Search for the cell housing the specified text and yield its (X, Y) center coordinate. 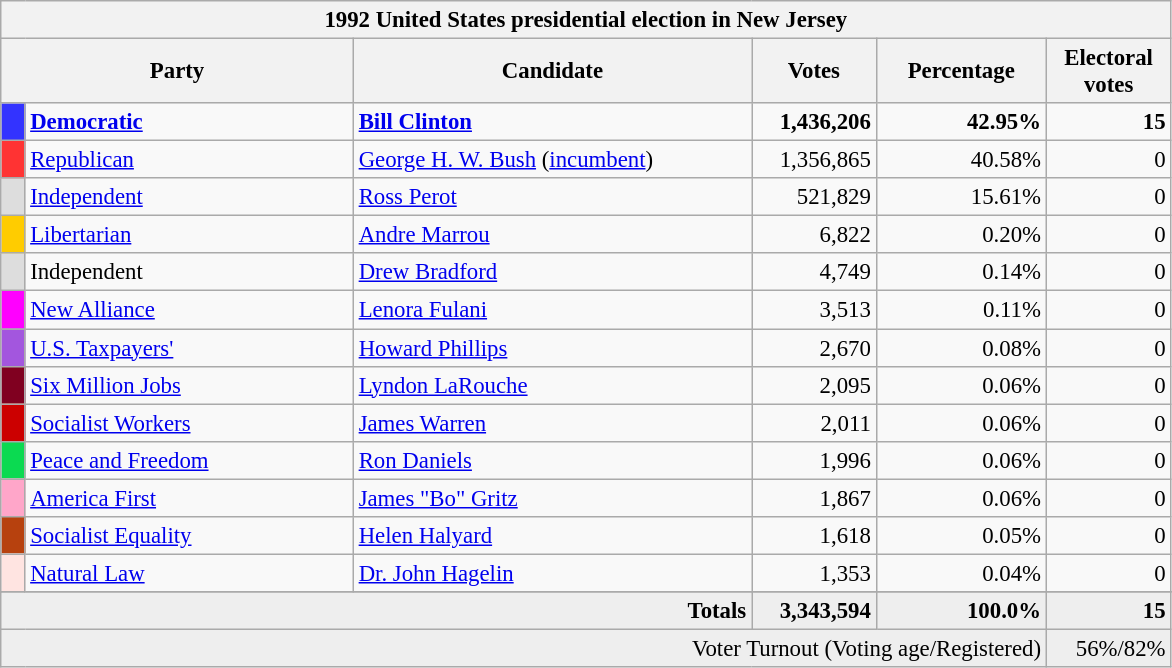
Howard Phillips (552, 348)
Democratic (189, 122)
40.58% (961, 160)
3,513 (814, 310)
Drew Bradford (552, 273)
42.95% (961, 122)
Natural Law (189, 573)
56%/82% (1108, 648)
Voter Turnout (Voting age/Registered) (524, 648)
Six Million Jobs (189, 385)
1,353 (814, 573)
Socialist Equality (189, 536)
1,356,865 (814, 160)
1,436,206 (814, 122)
0.20% (961, 235)
Libertarian (189, 235)
4,749 (814, 273)
U.S. Taxpayers' (189, 348)
1,867 (814, 498)
Lyndon LaRouche (552, 385)
George H. W. Bush (incumbent) (552, 160)
0.08% (961, 348)
100.0% (961, 611)
0.04% (961, 573)
Andre Marrou (552, 235)
Helen Halyard (552, 536)
Dr. John Hagelin (552, 573)
Ron Daniels (552, 460)
Votes (814, 72)
Bill Clinton (552, 122)
521,829 (814, 197)
0.05% (961, 536)
0.11% (961, 310)
New Alliance (189, 310)
Party (178, 72)
James "Bo" Gritz (552, 498)
Electoral votes (1108, 72)
America First (189, 498)
Lenora Fulani (552, 310)
2,095 (814, 385)
15.61% (961, 197)
Candidate (552, 72)
1,618 (814, 536)
2,670 (814, 348)
James Warren (552, 423)
Percentage (961, 72)
3,343,594 (814, 611)
0.14% (961, 273)
Peace and Freedom (189, 460)
Ross Perot (552, 197)
2,011 (814, 423)
Republican (189, 160)
1992 United States presidential election in New Jersey (586, 20)
1,996 (814, 460)
6,822 (814, 235)
Socialist Workers (189, 423)
Totals (376, 611)
